Identify which cell holds the provided text, then report its [X, Y] central coordinate. 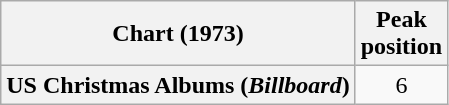
US Christmas Albums (Billboard) [178, 85]
6 [401, 85]
Chart (1973) [178, 34]
Peakposition [401, 34]
